For the text-containing cell, return its midpoint in [x, y] coordinate format. 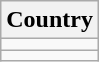
Country [50, 20]
